Return (X, Y) of the center of cell containing provided text 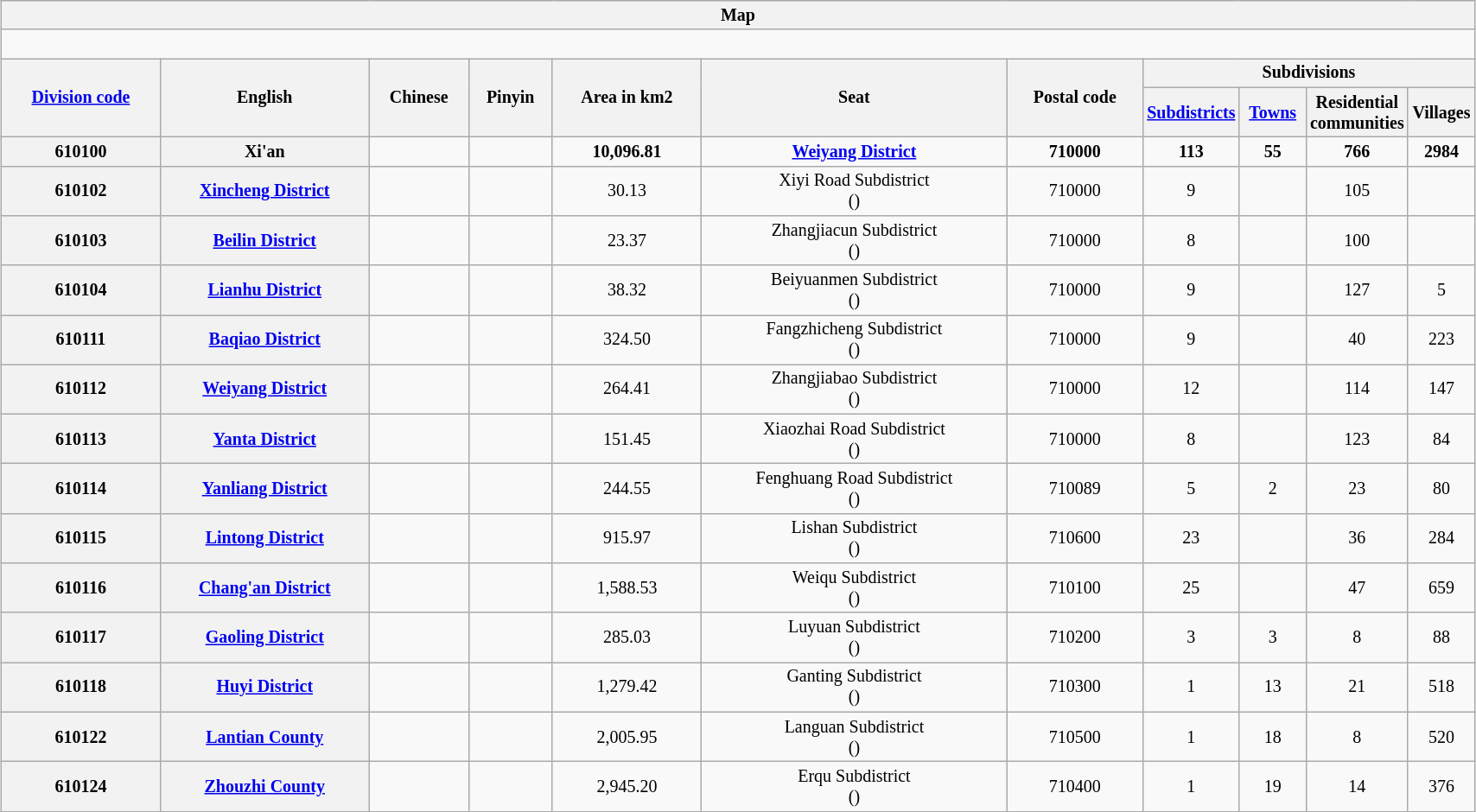
244.55 (627, 489)
1,588.53 (627, 587)
766 (1357, 152)
Postal code (1075, 98)
610115 (81, 537)
610124 (81, 786)
Gaoling District (264, 638)
Languan Subdistrict() (854, 736)
Villages (1441, 112)
40 (1357, 339)
915.97 (627, 537)
Fangzhicheng Subdistrict() (854, 339)
324.50 (627, 339)
36 (1357, 537)
47 (1357, 587)
25 (1192, 587)
Yanta District (264, 439)
Lianhu District (264, 290)
Pinyin (510, 98)
610104 (81, 290)
Division code (81, 98)
80 (1441, 489)
88 (1441, 638)
Baqiao District (264, 339)
710100 (1075, 587)
1,279.42 (627, 688)
55 (1272, 152)
Weiqu Subdistrict() (854, 587)
Xiyi Road Subdistrict() (854, 190)
Yanliang District (264, 489)
2,005.95 (627, 736)
710500 (1075, 736)
127 (1357, 290)
Subdistricts (1192, 112)
23.37 (627, 240)
Luyuan Subdistrict() (854, 638)
610122 (81, 736)
Lantian County (264, 736)
105 (1357, 190)
13 (1272, 688)
Beilin District (264, 240)
610117 (81, 638)
19 (1272, 786)
610113 (81, 439)
Chinese (418, 98)
Huyi District (264, 688)
151.45 (627, 439)
Lishan Subdistrict() (854, 537)
2,945.20 (627, 786)
2 (1272, 489)
Seat (854, 98)
38.32 (627, 290)
710600 (1075, 537)
610111 (81, 339)
18 (1272, 736)
10,096.81 (627, 152)
14 (1357, 786)
147 (1441, 389)
264.41 (627, 389)
223 (1441, 339)
710400 (1075, 786)
Xincheng District (264, 190)
610100 (81, 152)
710300 (1075, 688)
114 (1357, 389)
610112 (81, 389)
113 (1192, 152)
Xi'an (264, 152)
21 (1357, 688)
710200 (1075, 638)
659 (1441, 587)
518 (1441, 688)
Area in km2 (627, 98)
520 (1441, 736)
Ganting Subdistrict() (854, 688)
100 (1357, 240)
610103 (81, 240)
12 (1192, 389)
Towns (1272, 112)
Xiaozhai Road Subdistrict() (854, 439)
710089 (1075, 489)
Residential communities (1357, 112)
Subdivisions (1309, 73)
Zhouzhi County (264, 786)
Zhangjiabao Subdistrict() (854, 389)
285.03 (627, 638)
610102 (81, 190)
Beiyuanmen Subdistrict() (854, 290)
84 (1441, 439)
610114 (81, 489)
610118 (81, 688)
30.13 (627, 190)
Lintong District (264, 537)
2984 (1441, 152)
Fenghuang Road Subdistrict() (854, 489)
Map (738, 16)
376 (1441, 786)
Erqu Subdistrict() (854, 786)
Zhangjiacun Subdistrict() (854, 240)
610116 (81, 587)
Chang'an District (264, 587)
123 (1357, 439)
284 (1441, 537)
English (264, 98)
